Pinpoint the cell where the given text exists, returning its (X, Y) midpoint coordinate. 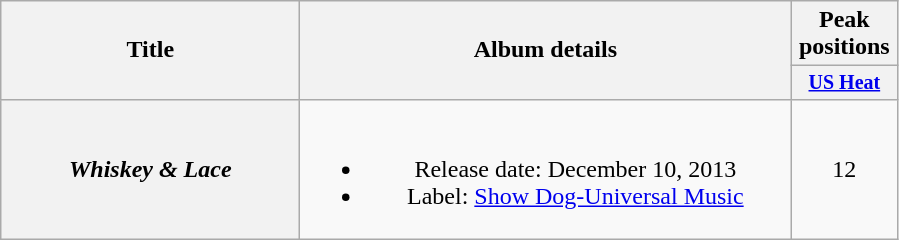
Title (150, 50)
Album details (546, 50)
Release date: December 10, 2013Label: Show Dog-Universal Music (546, 169)
US Heat (844, 82)
Peak positions (844, 34)
Whiskey & Lace (150, 169)
12 (844, 169)
